Provide the [X, Y] coordinate of the cell's center where the given text is located.  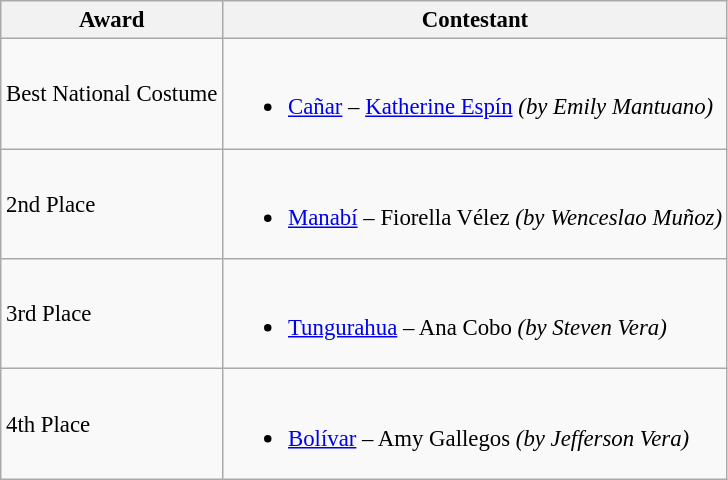
Award [112, 20]
Cañar – Katherine Espín (by Emily Mantuano) [476, 94]
Tungurahua – Ana Cobo (by Steven Vera) [476, 314]
Best National Costume [112, 94]
2nd Place [112, 204]
Contestant [476, 20]
Bolívar – Amy Gallegos (by Jefferson Vera) [476, 424]
Manabí – Fiorella Vélez (by Wenceslao Muñoz) [476, 204]
4th Place [112, 424]
3rd Place [112, 314]
